Find where the given text appears and provide that cell's center as (X, Y) coordinate. 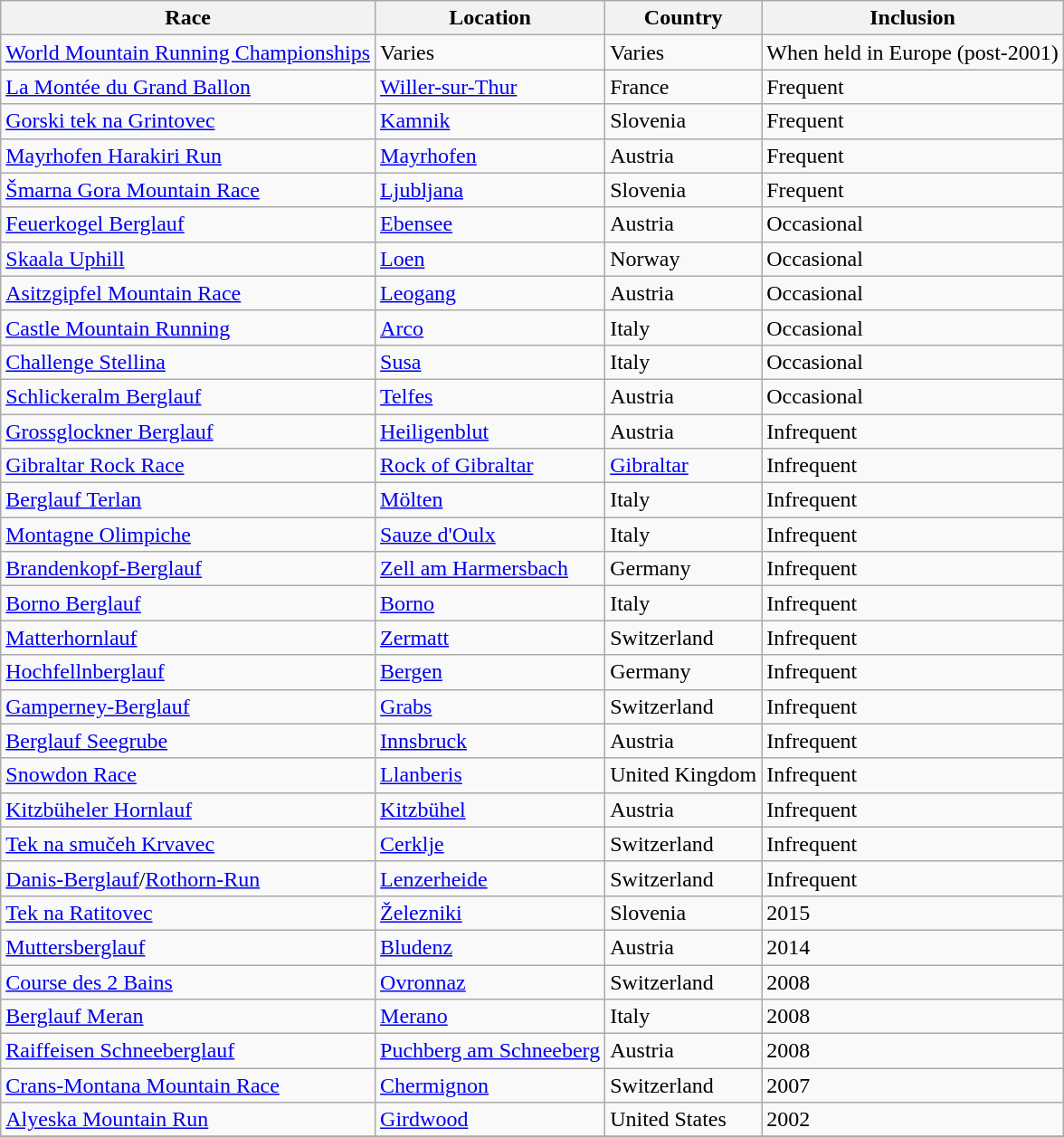
Susa (490, 362)
Merano (490, 1017)
Gibraltar (684, 466)
Arco (490, 327)
Kitzbühel (490, 810)
Grossglockner Berglauf (188, 431)
World Mountain Running Championships (188, 52)
United States (684, 1120)
Kamnik (490, 121)
France (684, 87)
Železniki (490, 913)
Crans-Montana Mountain Race (188, 1085)
Tek na smučeh Krvavec (188, 844)
Hochfellnberglauf (188, 672)
Location (490, 18)
When held in Europe (post-2001) (913, 52)
Borno Berglauf (188, 603)
Mölten (490, 500)
Cerklje (490, 844)
Country (684, 18)
Gamperney-Berglauf (188, 706)
Norway (684, 259)
Kitzbüheler Hornlauf (188, 810)
Rock of Gibraltar (490, 466)
Challenge Stellina (188, 362)
Telfes (490, 396)
Gorski tek na Grintovec (188, 121)
Chermignon (490, 1085)
Girdwood (490, 1120)
2015 (913, 913)
Schlickeralm Berglauf (188, 396)
Bergen (490, 672)
Muttersberglauf (188, 947)
Berglauf Terlan (188, 500)
Feuerkogel Berglauf (188, 224)
Sauze d'Oulx (490, 535)
Borno (490, 603)
Mayrhofen Harakiri Run (188, 156)
Snowdon Race (188, 775)
2007 (913, 1085)
Llanberis (490, 775)
Ljubljana (490, 190)
Ebensee (490, 224)
Leogang (490, 293)
Heiligenblut (490, 431)
Race (188, 18)
Willer-sur-Thur (490, 87)
Berglauf Meran (188, 1017)
Asitzgipfel Mountain Race (188, 293)
Innsbruck (490, 741)
Castle Mountain Running (188, 327)
Zermatt (490, 638)
Tek na Ratitovec (188, 913)
United Kingdom (684, 775)
La Montée du Grand Ballon (188, 87)
Mayrhofen (490, 156)
Alyeska Mountain Run (188, 1120)
Puchberg am Schneeberg (490, 1051)
Montagne Olimpiche (188, 535)
Inclusion (913, 18)
Zell am Harmersbach (490, 569)
Gibraltar Rock Race (188, 466)
Course des 2 Bains (188, 981)
2002 (913, 1120)
Raiffeisen Schneeberglauf (188, 1051)
Brandenkopf-Berglauf (188, 569)
Skaala Uphill (188, 259)
Lenzerheide (490, 878)
Loen (490, 259)
Bludenz (490, 947)
Matterhornlauf (188, 638)
Danis-Berglauf/Rothorn-Run (188, 878)
Berglauf Seegrube (188, 741)
Grabs (490, 706)
Šmarna Gora Mountain Race (188, 190)
Ovronnaz (490, 981)
2014 (913, 947)
